Extract the [x, y] coordinate from the center of the cell holding the provided text.  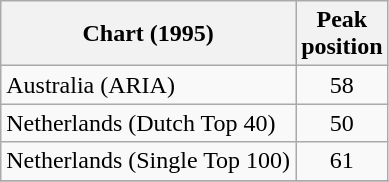
50 [342, 123]
Netherlands (Single Top 100) [148, 161]
Peakposition [342, 34]
Chart (1995) [148, 34]
58 [342, 85]
Netherlands (Dutch Top 40) [148, 123]
61 [342, 161]
Australia (ARIA) [148, 85]
